Return [X, Y] of the center of cell containing provided text 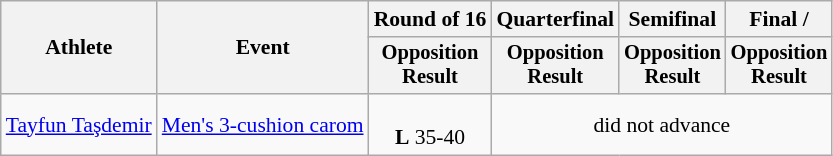
Men's 3-cushion carom [263, 124]
Event [263, 48]
Quarterfinal [555, 19]
Final / [780, 19]
did not advance [662, 124]
Round of 16 [430, 19]
Athlete [79, 48]
Tayfun Taşdemir [79, 124]
Semifinal [672, 19]
L 35-40 [430, 124]
